Pinpoint the cell where the given text exists, returning its (X, Y) midpoint coordinate. 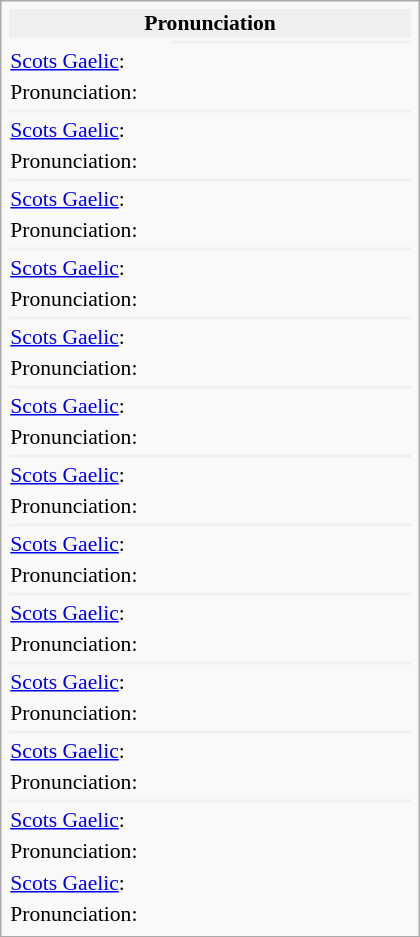
Pronunciation (210, 23)
